Determine the [X, Y] coordinate at the center of the cell enclosing the given text.  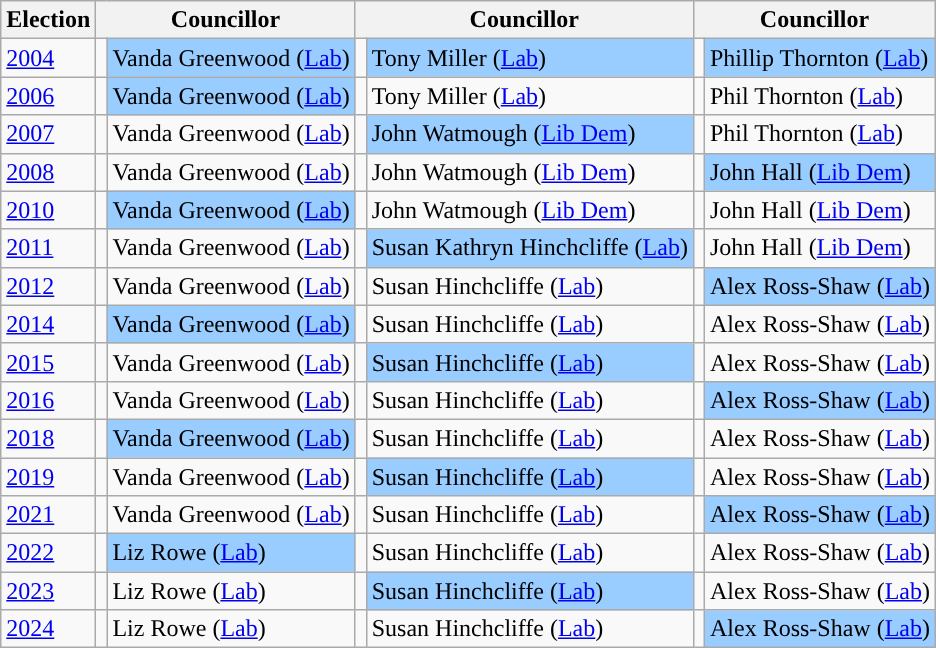
2007 [48, 134]
Election [48, 20]
2019 [48, 477]
2004 [48, 58]
2015 [48, 362]
2011 [48, 248]
2010 [48, 210]
2016 [48, 400]
2012 [48, 286]
2022 [48, 553]
2021 [48, 515]
2018 [48, 438]
2006 [48, 96]
2008 [48, 172]
2024 [48, 629]
Susan Kathryn Hinchcliffe (Lab) [530, 248]
Phillip Thornton (Lab) [820, 58]
2014 [48, 324]
2023 [48, 591]
